Output the (X, Y) coordinate of the center of the cell containing the given text.  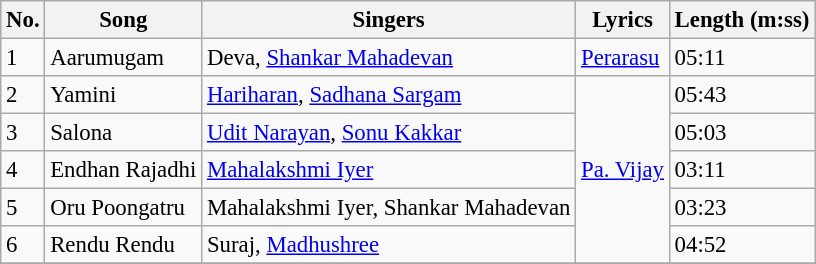
04:52 (742, 245)
Hariharan, Sadhana Sargam (389, 95)
Pa. Vijay (623, 170)
No. (23, 20)
Endhan Rajadhi (124, 170)
Perarasu (623, 58)
Suraj, Madhushree (389, 245)
3 (23, 133)
Mahalakshmi Iyer, Shankar Mahadevan (389, 208)
Song (124, 20)
1 (23, 58)
03:23 (742, 208)
2 (23, 95)
Yamini (124, 95)
05:03 (742, 133)
03:11 (742, 170)
Lyrics (623, 20)
5 (23, 208)
Length (m:ss) (742, 20)
4 (23, 170)
Deva, Shankar Mahadevan (389, 58)
Singers (389, 20)
Aarumugam (124, 58)
Oru Poongatru (124, 208)
05:43 (742, 95)
6 (23, 245)
Mahalakshmi Iyer (389, 170)
05:11 (742, 58)
Salona (124, 133)
Rendu Rendu (124, 245)
Udit Narayan, Sonu Kakkar (389, 133)
